Identify which cell holds the provided text, then report its [x, y] central coordinate. 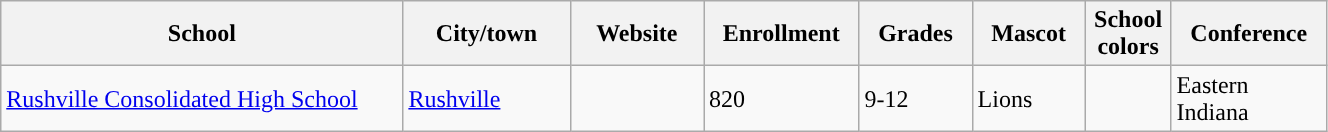
Lions [1028, 98]
Website [636, 34]
School [202, 34]
9-12 [916, 98]
Enrollment [782, 34]
Rushville Consolidated High School [202, 98]
820 [782, 98]
Mascot [1028, 34]
Conference [1248, 34]
Grades [916, 34]
City/town [486, 34]
Eastern Indiana [1248, 98]
School colors [1128, 34]
Rushville [486, 98]
